Return (X, Y) of the center of cell containing provided text 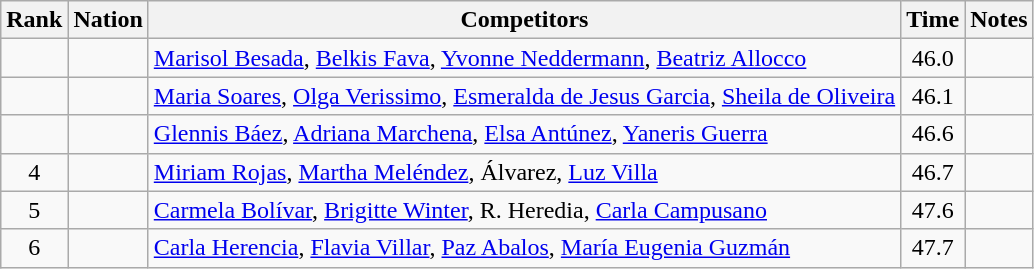
47.6 (933, 210)
Carmela Bolívar, Brigitte Winter, R. Heredia, Carla Campusano (524, 210)
Notes (999, 20)
46.6 (933, 134)
Rank (34, 20)
Carla Herencia, Flavia Villar, Paz Abalos, María Eugenia Guzmán (524, 248)
4 (34, 172)
Marisol Besada, Belkis Fava, Yvonne Neddermann, Beatriz Allocco (524, 58)
Maria Soares, Olga Verissimo, Esmeralda de Jesus Garcia, Sheila de Oliveira (524, 96)
6 (34, 248)
Miriam Rojas, Martha Meléndez, Álvarez, Luz Villa (524, 172)
47.7 (933, 248)
46.7 (933, 172)
46.1 (933, 96)
Time (933, 20)
Nation (108, 20)
5 (34, 210)
Competitors (524, 20)
Glennis Báez, Adriana Marchena, Elsa Antúnez, Yaneris Guerra (524, 134)
46.0 (933, 58)
